From the cell containing the given text, extract its center point as (X, Y) coordinate. 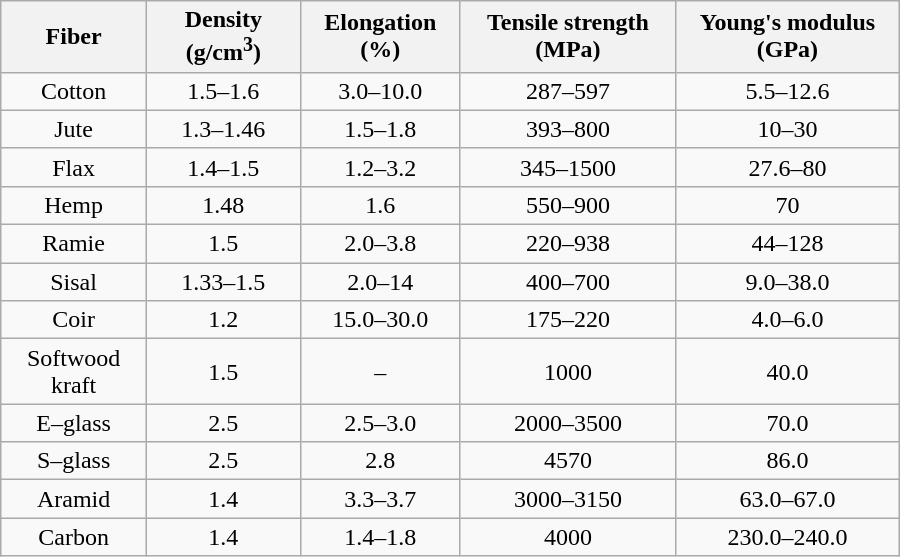
2.8 (380, 461)
Elongation (%) (380, 37)
Ramie (74, 244)
Aramid (74, 499)
S–glass (74, 461)
1.2–3.2 (380, 167)
345–1500 (568, 167)
1.4–1.8 (380, 537)
44–128 (788, 244)
Young's modulus (GPa) (788, 37)
Jute (74, 129)
4000 (568, 537)
– (380, 372)
1.5–1.6 (223, 91)
1.2 (223, 320)
2.0–14 (380, 282)
1.5–1.8 (380, 129)
1.6 (380, 205)
Hemp (74, 205)
220–938 (568, 244)
40.0 (788, 372)
70 (788, 205)
Cotton (74, 91)
393–800 (568, 129)
3.3–3.7 (380, 499)
3.0–10.0 (380, 91)
230.0–240.0 (788, 537)
Tensile strength (MPa) (568, 37)
1.48 (223, 205)
86.0 (788, 461)
3000–3150 (568, 499)
Carbon (74, 537)
Sisal (74, 282)
1.33–1.5 (223, 282)
400–700 (568, 282)
550–900 (568, 205)
27.6–80 (788, 167)
1000 (568, 372)
287–597 (568, 91)
15.0–30.0 (380, 320)
5.5–12.6 (788, 91)
Coir (74, 320)
9.0–38.0 (788, 282)
4570 (568, 461)
1.4–1.5 (223, 167)
4.0–6.0 (788, 320)
Flax (74, 167)
Softwood kraft (74, 372)
1.3–1.46 (223, 129)
70.0 (788, 423)
63.0–67.0 (788, 499)
Fiber (74, 37)
E–glass (74, 423)
10–30 (788, 129)
175–220 (568, 320)
2.0–3.8 (380, 244)
Density (g/cm3) (223, 37)
2.5–3.0 (380, 423)
2000–3500 (568, 423)
